Identify which cell holds the provided text, then report its [x, y] central coordinate. 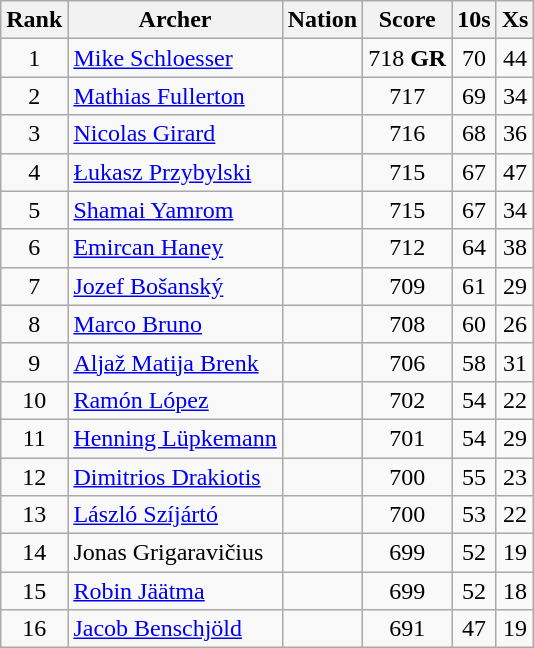
László Szíjártó [175, 515]
69 [474, 96]
708 [408, 324]
702 [408, 400]
3 [34, 134]
36 [515, 134]
70 [474, 58]
16 [34, 629]
Łukasz Przybylski [175, 172]
Marco Bruno [175, 324]
38 [515, 248]
Henning Lüpkemann [175, 438]
716 [408, 134]
1 [34, 58]
Mathias Fullerton [175, 96]
11 [34, 438]
61 [474, 286]
4 [34, 172]
60 [474, 324]
709 [408, 286]
5 [34, 210]
Jacob Benschjöld [175, 629]
Archer [175, 20]
15 [34, 591]
58 [474, 362]
Jozef Bošanský [175, 286]
8 [34, 324]
Jonas Grigaravičius [175, 553]
Emircan Haney [175, 248]
691 [408, 629]
12 [34, 477]
6 [34, 248]
26 [515, 324]
10s [474, 20]
701 [408, 438]
44 [515, 58]
7 [34, 286]
14 [34, 553]
Dimitrios Drakiotis [175, 477]
31 [515, 362]
55 [474, 477]
2 [34, 96]
9 [34, 362]
Shamai Yamrom [175, 210]
Xs [515, 20]
68 [474, 134]
718 GR [408, 58]
712 [408, 248]
Aljaž Matija Brenk [175, 362]
13 [34, 515]
23 [515, 477]
64 [474, 248]
Nicolas Girard [175, 134]
Nation [322, 20]
Mike Schloesser [175, 58]
Score [408, 20]
10 [34, 400]
Ramón López [175, 400]
18 [515, 591]
53 [474, 515]
Robin Jäätma [175, 591]
706 [408, 362]
Rank [34, 20]
717 [408, 96]
